Output the [x, y] coordinate of the center of the cell containing the given text.  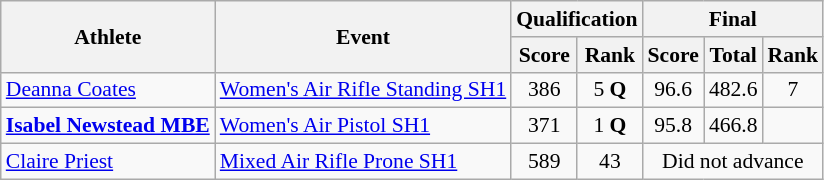
Athlete [108, 36]
482.6 [734, 90]
Claire Priest [108, 162]
Women's Air Pistol SH1 [364, 126]
96.6 [674, 90]
Deanna Coates [108, 90]
5 Q [610, 90]
43 [610, 162]
589 [544, 162]
386 [544, 90]
Total [734, 55]
Qualification [576, 19]
466.8 [734, 126]
7 [794, 90]
Women's Air Rifle Standing SH1 [364, 90]
Final [734, 19]
Event [364, 36]
371 [544, 126]
95.8 [674, 126]
1 Q [610, 126]
Isabel Newstead MBE [108, 126]
Did not advance [734, 162]
Mixed Air Rifle Prone SH1 [364, 162]
